Extract the [X, Y] coordinate from the center of the cell holding the provided text.  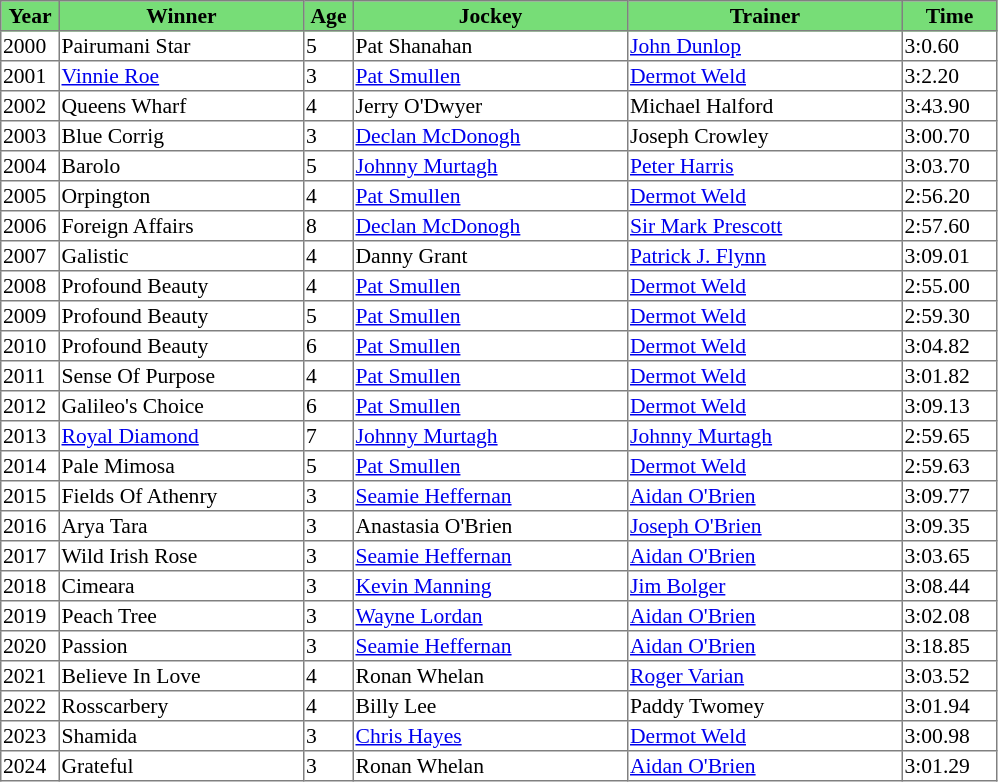
3:00.98 [949, 736]
Joseph Crowley [765, 136]
Sense Of Purpose [181, 376]
2019 [30, 616]
Jerry O'Dwyer [490, 106]
2011 [30, 376]
2006 [30, 226]
Winner [181, 16]
Paddy Twomey [765, 706]
3:08.44 [949, 586]
3:09.01 [949, 256]
Peter Harris [765, 166]
2018 [30, 586]
2023 [30, 736]
2008 [30, 286]
3:03.65 [949, 556]
2004 [30, 166]
Joseph O'Brien [765, 526]
Age [329, 16]
Barolo [181, 166]
2021 [30, 676]
Jim Bolger [765, 586]
2016 [30, 526]
7 [329, 436]
Foreign Affairs [181, 226]
Year [30, 16]
3:0.60 [949, 46]
Patrick J. Flynn [765, 256]
Grateful [181, 766]
Pat Shanahan [490, 46]
Kevin Manning [490, 586]
Danny Grant [490, 256]
Pairumani Star [181, 46]
Trainer [765, 16]
3:09.35 [949, 526]
Fields Of Athenry [181, 496]
2022 [30, 706]
Galistic [181, 256]
Chris Hayes [490, 736]
Sir Mark Prescott [765, 226]
Blue Corrig [181, 136]
2003 [30, 136]
Queens Wharf [181, 106]
2015 [30, 496]
2017 [30, 556]
3:09.77 [949, 496]
2001 [30, 76]
2002 [30, 106]
2010 [30, 346]
3:03.70 [949, 166]
2:59.65 [949, 436]
3:01.94 [949, 706]
2020 [30, 646]
2014 [30, 466]
2024 [30, 766]
3:03.52 [949, 676]
3:18.85 [949, 646]
8 [329, 226]
Arya Tara [181, 526]
2:59.63 [949, 466]
Roger Varian [765, 676]
Wayne Lordan [490, 616]
2:56.20 [949, 196]
2007 [30, 256]
2005 [30, 196]
3:00.70 [949, 136]
3:04.82 [949, 346]
Pale Mimosa [181, 466]
2000 [30, 46]
Billy Lee [490, 706]
Passion [181, 646]
Cimeara [181, 586]
Vinnie Roe [181, 76]
2:55.00 [949, 286]
Royal Diamond [181, 436]
Orpington [181, 196]
Wild Irish Rose [181, 556]
3:09.13 [949, 406]
Shamida [181, 736]
Peach Tree [181, 616]
Michael Halford [765, 106]
3:2.20 [949, 76]
3:01.82 [949, 376]
2009 [30, 316]
3:43.90 [949, 106]
Jockey [490, 16]
2:59.30 [949, 316]
Galileo's Choice [181, 406]
3:02.08 [949, 616]
2:57.60 [949, 226]
2013 [30, 436]
John Dunlop [765, 46]
Rosscarbery [181, 706]
2012 [30, 406]
Anastasia O'Brien [490, 526]
Time [949, 16]
3:01.29 [949, 766]
Believe In Love [181, 676]
